Capture the cell that displays the provided text and extract its [X, Y] central coordinate. 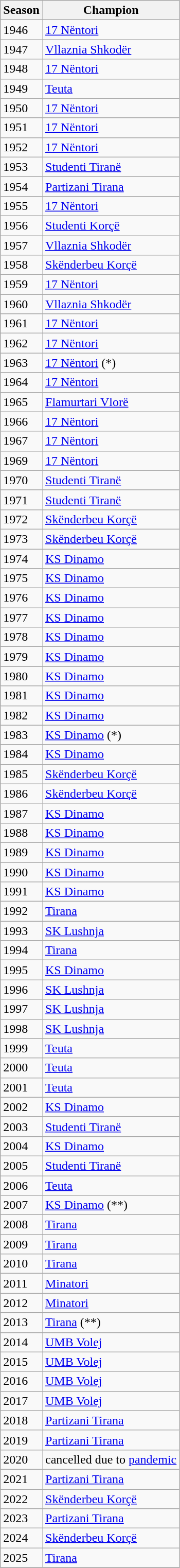
2020 [22, 1459]
2000 [22, 1068]
2021 [22, 1479]
Flamurtari Vlorë [111, 402]
1997 [22, 1009]
1989 [22, 852]
1995 [22, 970]
Tirana (**) [111, 1323]
2019 [22, 1440]
2004 [22, 1146]
2003 [22, 1126]
2023 [22, 1519]
1947 [22, 49]
1954 [22, 186]
1988 [22, 833]
2015 [22, 1362]
1962 [22, 343]
1979 [22, 657]
1969 [22, 461]
Season [22, 10]
1998 [22, 1029]
1975 [22, 578]
1965 [22, 402]
2001 [22, 1087]
1955 [22, 206]
1951 [22, 128]
1972 [22, 519]
1992 [22, 911]
2009 [22, 1244]
1976 [22, 598]
2011 [22, 1283]
2005 [22, 1166]
1959 [22, 285]
2024 [22, 1538]
2025 [22, 1558]
1967 [22, 441]
1994 [22, 950]
cancelled due to pandemic [111, 1459]
1971 [22, 500]
1949 [22, 89]
1981 [22, 696]
2008 [22, 1225]
2016 [22, 1381]
Studenti Korçë [111, 225]
1960 [22, 304]
1986 [22, 794]
2022 [22, 1499]
1952 [22, 147]
17 Nëntori (*) [111, 363]
1961 [22, 324]
1984 [22, 754]
1963 [22, 363]
1946 [22, 30]
1991 [22, 892]
1990 [22, 872]
2010 [22, 1264]
1980 [22, 676]
1987 [22, 813]
1970 [22, 480]
1999 [22, 1048]
1982 [22, 715]
1966 [22, 421]
1983 [22, 735]
1993 [22, 931]
2013 [22, 1323]
2007 [22, 1205]
1956 [22, 225]
2017 [22, 1401]
1957 [22, 245]
KS Dinamo (**) [111, 1205]
1977 [22, 618]
1950 [22, 108]
Champion [111, 10]
1973 [22, 539]
2014 [22, 1342]
2012 [22, 1303]
1948 [22, 69]
KS Dinamo (*) [111, 735]
1996 [22, 990]
2002 [22, 1107]
1978 [22, 637]
1985 [22, 774]
1964 [22, 382]
2006 [22, 1185]
1974 [22, 558]
1953 [22, 167]
2018 [22, 1420]
1958 [22, 265]
